Identify which cell holds the provided text, then report its [x, y] central coordinate. 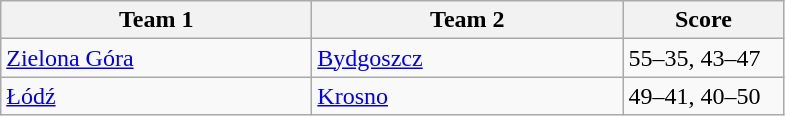
Krosno [468, 96]
Łódź [156, 96]
Team 2 [468, 20]
Team 1 [156, 20]
49–41, 40–50 [704, 96]
55–35, 43–47 [704, 58]
Score [704, 20]
Bydgoszcz [468, 58]
Zielona Góra [156, 58]
